Return the (X, Y) coordinate for the center point of the cell that contains the specified text.  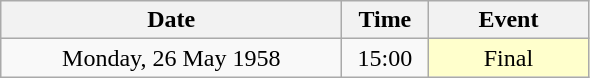
Final (508, 58)
Date (172, 20)
15:00 (385, 58)
Time (385, 20)
Monday, 26 May 1958 (172, 58)
Event (508, 20)
